Return the (X, Y) coordinate for the center point of the cell that contains the specified text.  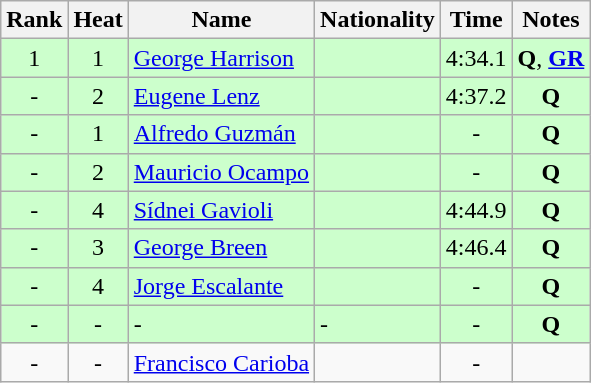
Notes (551, 20)
Name (221, 20)
4:46.4 (476, 248)
Heat (98, 20)
George Harrison (221, 58)
Jorge Escalante (221, 286)
George Breen (221, 248)
4:37.2 (476, 96)
Eugene Lenz (221, 96)
4:44.9 (476, 210)
Alfredo Guzmán (221, 134)
Q, GR (551, 58)
Time (476, 20)
Sídnei Gavioli (221, 210)
Mauricio Ocampo (221, 172)
Rank (34, 20)
Nationality (378, 20)
3 (98, 248)
Francisco Carioba (221, 362)
4:34.1 (476, 58)
